Search for the cell housing the specified text and yield its [x, y] center coordinate. 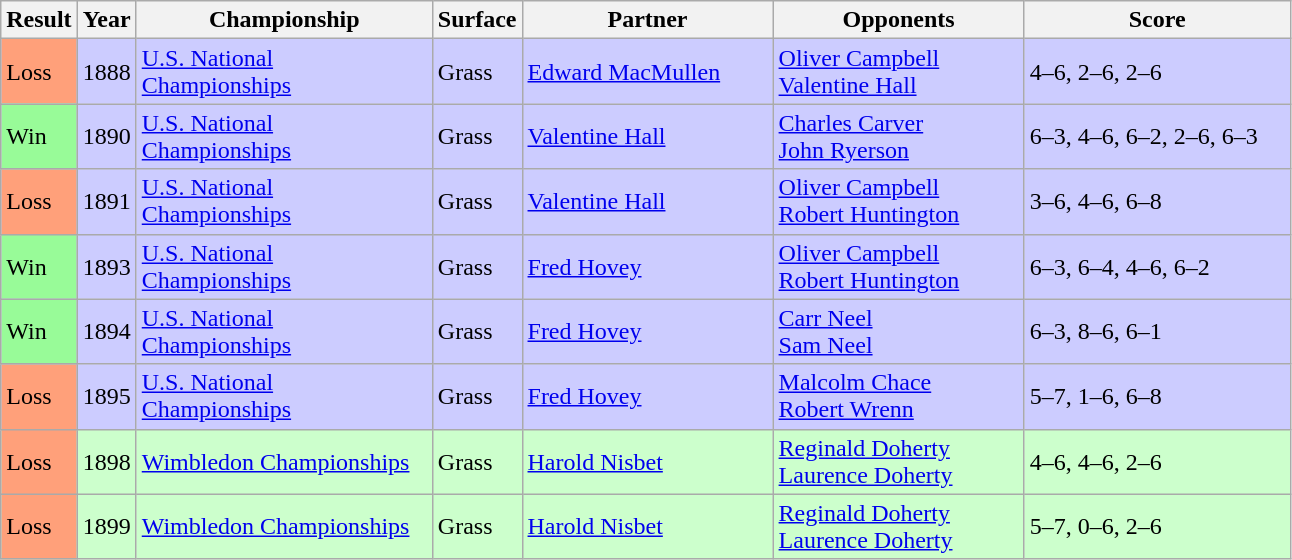
Malcolm Chace Robert Wrenn [898, 396]
5–7, 0–6, 2–6 [1157, 526]
Score [1157, 20]
Championship [284, 20]
1888 [106, 72]
4–6, 4–6, 2–6 [1157, 462]
1894 [106, 332]
5–7, 1–6, 6–8 [1157, 396]
1895 [106, 396]
3–6, 4–6, 6–8 [1157, 202]
Year [106, 20]
Opponents [898, 20]
1898 [106, 462]
6–3, 6–4, 4–6, 6–2 [1157, 266]
Edward MacMullen [648, 72]
Carr Neel Sam Neel [898, 332]
6–3, 4–6, 6–2, 2–6, 6–3 [1157, 136]
4–6, 2–6, 2–6 [1157, 72]
6–3, 8–6, 6–1 [1157, 332]
Partner [648, 20]
1899 [106, 526]
Result [39, 20]
Charles Carver John Ryerson [898, 136]
1891 [106, 202]
Oliver Campbell Valentine Hall [898, 72]
1893 [106, 266]
1890 [106, 136]
Surface [477, 20]
